Return the [x, y] coordinate for the center point of the cell that contains the specified text.  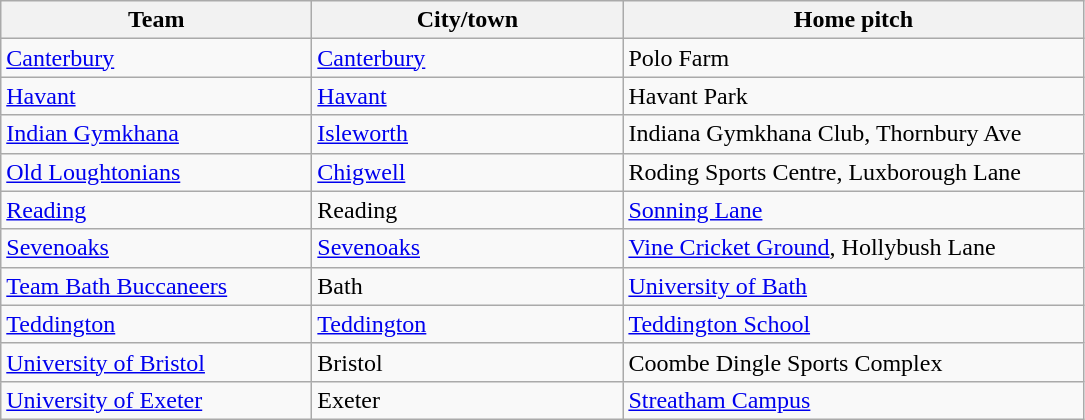
Bristol [468, 362]
Indian Gymkhana [156, 134]
University of Bristol [156, 362]
Teddington School [854, 324]
Chigwell [468, 172]
City/town [468, 20]
University of Bath [854, 286]
Polo Farm [854, 58]
Sonning Lane [854, 210]
Coombe Dingle Sports Complex [854, 362]
Streatham Campus [854, 400]
Havant Park [854, 96]
Roding Sports Centre, Luxborough Lane [854, 172]
University of Exeter [156, 400]
Indiana Gymkhana Club, Thornbury Ave [854, 134]
Vine Cricket Ground, Hollybush Lane [854, 248]
Team Bath Buccaneers [156, 286]
Home pitch [854, 20]
Team [156, 20]
Exeter [468, 400]
Old Loughtonians [156, 172]
Bath [468, 286]
Isleworth [468, 134]
